From the cell containing the given text, extract its center point as [X, Y] coordinate. 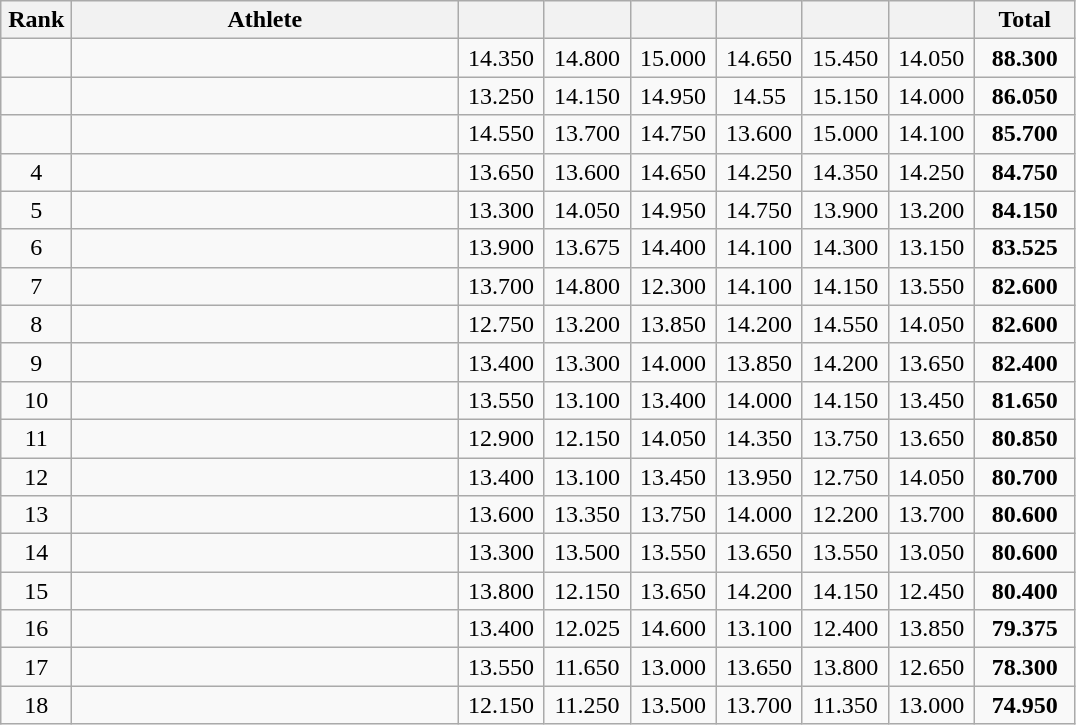
Rank [36, 20]
14 [36, 553]
11.250 [587, 705]
12.025 [587, 629]
88.300 [1024, 58]
13.250 [501, 96]
16 [36, 629]
13.150 [931, 248]
82.400 [1024, 362]
Total [1024, 20]
15.450 [845, 58]
13.950 [759, 477]
80.400 [1024, 591]
11.650 [587, 667]
83.525 [1024, 248]
11.350 [845, 705]
15 [36, 591]
13.350 [587, 515]
5 [36, 210]
14.55 [759, 96]
14.400 [673, 248]
86.050 [1024, 96]
13.675 [587, 248]
74.950 [1024, 705]
12 [36, 477]
14.300 [845, 248]
4 [36, 172]
Athlete [265, 20]
78.300 [1024, 667]
13 [36, 515]
85.700 [1024, 134]
80.700 [1024, 477]
7 [36, 286]
12.900 [501, 438]
12.650 [931, 667]
15.150 [845, 96]
10 [36, 400]
8 [36, 324]
81.650 [1024, 400]
11 [36, 438]
9 [36, 362]
14.600 [673, 629]
12.450 [931, 591]
80.850 [1024, 438]
12.300 [673, 286]
12.400 [845, 629]
79.375 [1024, 629]
84.150 [1024, 210]
12.200 [845, 515]
18 [36, 705]
84.750 [1024, 172]
17 [36, 667]
6 [36, 248]
13.050 [931, 553]
